Locate the cell with the specified text and output its [x, y] center coordinate. 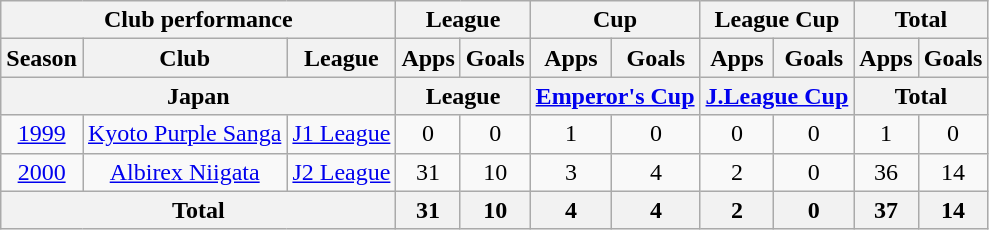
37 [886, 210]
Club performance [198, 20]
Albirex Niigata [184, 172]
Cup [615, 20]
Club [184, 58]
League Cup [777, 20]
J2 League [342, 172]
Season [42, 58]
J1 League [342, 134]
Emperor's Cup [615, 96]
Kyoto Purple Sanga [184, 134]
2000 [42, 172]
36 [886, 172]
3 [571, 172]
J.League Cup [777, 96]
1999 [42, 134]
Japan [198, 96]
